Identify which cell holds the provided text, then report its [x, y] central coordinate. 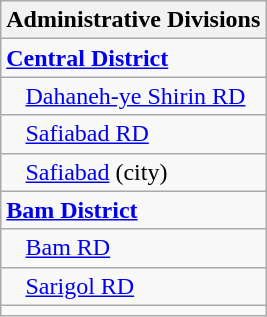
Central District [134, 58]
Administrative Divisions [134, 20]
Bam District [134, 210]
Safiabad RD [134, 134]
Bam RD [134, 248]
Dahaneh-ye Shirin RD [134, 96]
Sarigol RD [134, 286]
Safiabad (city) [134, 172]
